Find where the given text appears and provide that cell's center as (x, y) coordinate. 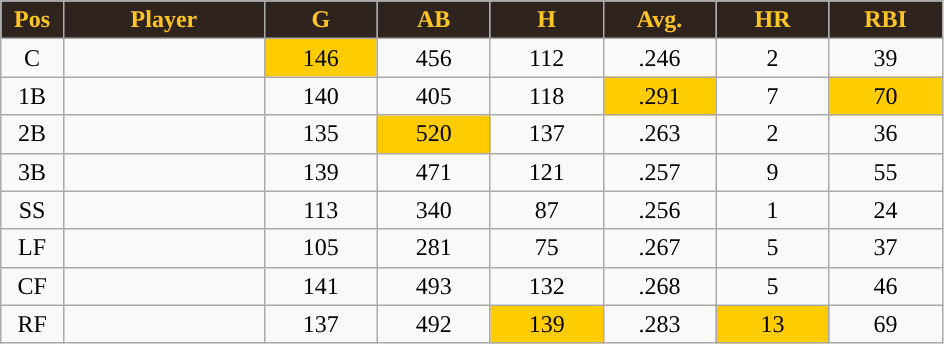
.257 (660, 172)
46 (886, 286)
132 (546, 286)
70 (886, 96)
87 (546, 210)
H (546, 20)
121 (546, 172)
36 (886, 134)
HR (772, 20)
C (32, 58)
493 (434, 286)
405 (434, 96)
55 (886, 172)
7 (772, 96)
.268 (660, 286)
Pos (32, 20)
281 (434, 248)
520 (434, 134)
24 (886, 210)
39 (886, 58)
CF (32, 286)
69 (886, 324)
G (320, 20)
.256 (660, 210)
.267 (660, 248)
140 (320, 96)
105 (320, 248)
.263 (660, 134)
.246 (660, 58)
Player (164, 20)
SS (32, 210)
75 (546, 248)
9 (772, 172)
13 (772, 324)
.291 (660, 96)
135 (320, 134)
3B (32, 172)
118 (546, 96)
112 (546, 58)
37 (886, 248)
471 (434, 172)
146 (320, 58)
340 (434, 210)
RF (32, 324)
.283 (660, 324)
113 (320, 210)
1B (32, 96)
1 (772, 210)
LF (32, 248)
456 (434, 58)
AB (434, 20)
141 (320, 286)
492 (434, 324)
Avg. (660, 20)
2B (32, 134)
RBI (886, 20)
